Find where the given text appears and provide that cell's center as [x, y] coordinate. 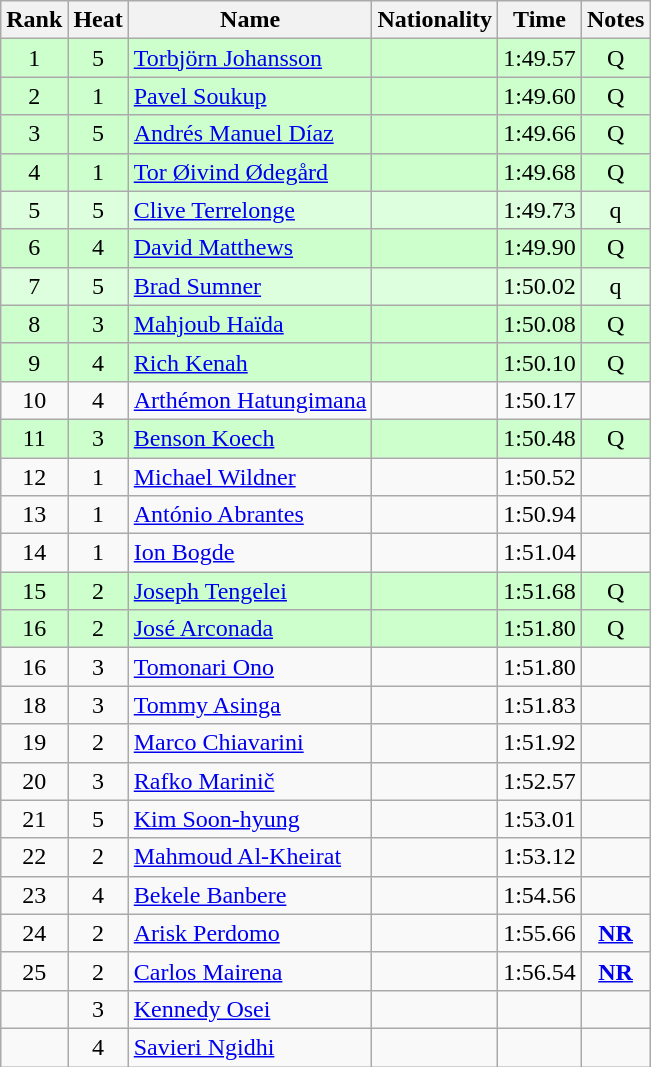
Michael Wildner [250, 477]
22 [34, 857]
Clive Terrelonge [250, 210]
1:51.68 [540, 591]
Tomonari Ono [250, 667]
Nationality [435, 20]
David Matthews [250, 248]
1:50.52 [540, 477]
1:49.57 [540, 58]
1:50.17 [540, 400]
Savieri Ngidhi [250, 1047]
15 [34, 591]
Time [540, 20]
1:54.56 [540, 895]
1:50.02 [540, 286]
1:50.10 [540, 362]
24 [34, 933]
1:49.68 [540, 172]
1:56.54 [540, 971]
18 [34, 705]
6 [34, 248]
Andrés Manuel Díaz [250, 134]
Tor Øivind Ødegård [250, 172]
1:53.12 [540, 857]
7 [34, 286]
23 [34, 895]
Ion Bogde [250, 553]
19 [34, 743]
Kim Soon-hyung [250, 819]
Arisk Perdomo [250, 933]
20 [34, 781]
Torbjörn Johansson [250, 58]
1:51.04 [540, 553]
Rank [34, 20]
1:49.60 [540, 96]
13 [34, 515]
Mahmoud Al-Kheirat [250, 857]
14 [34, 553]
Heat [98, 20]
Marco Chiavarini [250, 743]
1:55.66 [540, 933]
1:49.73 [540, 210]
21 [34, 819]
José Arconada [250, 629]
Joseph Tengelei [250, 591]
Mahjoub Haïda [250, 324]
António Abrantes [250, 515]
1:49.66 [540, 134]
Notes [615, 20]
1:51.83 [540, 705]
Pavel Soukup [250, 96]
Kennedy Osei [250, 1009]
9 [34, 362]
Carlos Mairena [250, 971]
25 [34, 971]
1:49.90 [540, 248]
Tommy Asinga [250, 705]
1:50.08 [540, 324]
Arthémon Hatungimana [250, 400]
Benson Koech [250, 438]
Rafko Marinič [250, 781]
Rich Kenah [250, 362]
Name [250, 20]
Bekele Banbere [250, 895]
1:52.57 [540, 781]
1:50.94 [540, 515]
11 [34, 438]
Brad Sumner [250, 286]
1:51.92 [540, 743]
1:53.01 [540, 819]
1:50.48 [540, 438]
12 [34, 477]
8 [34, 324]
10 [34, 400]
